Find where the given text appears and provide that cell's center as (X, Y) coordinate. 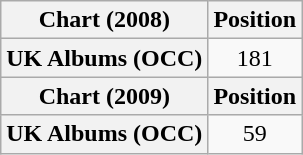
Chart (2008) (104, 20)
59 (255, 134)
181 (255, 58)
Chart (2009) (104, 96)
